Locate the cell with the specified text and output its (x, y) center coordinate. 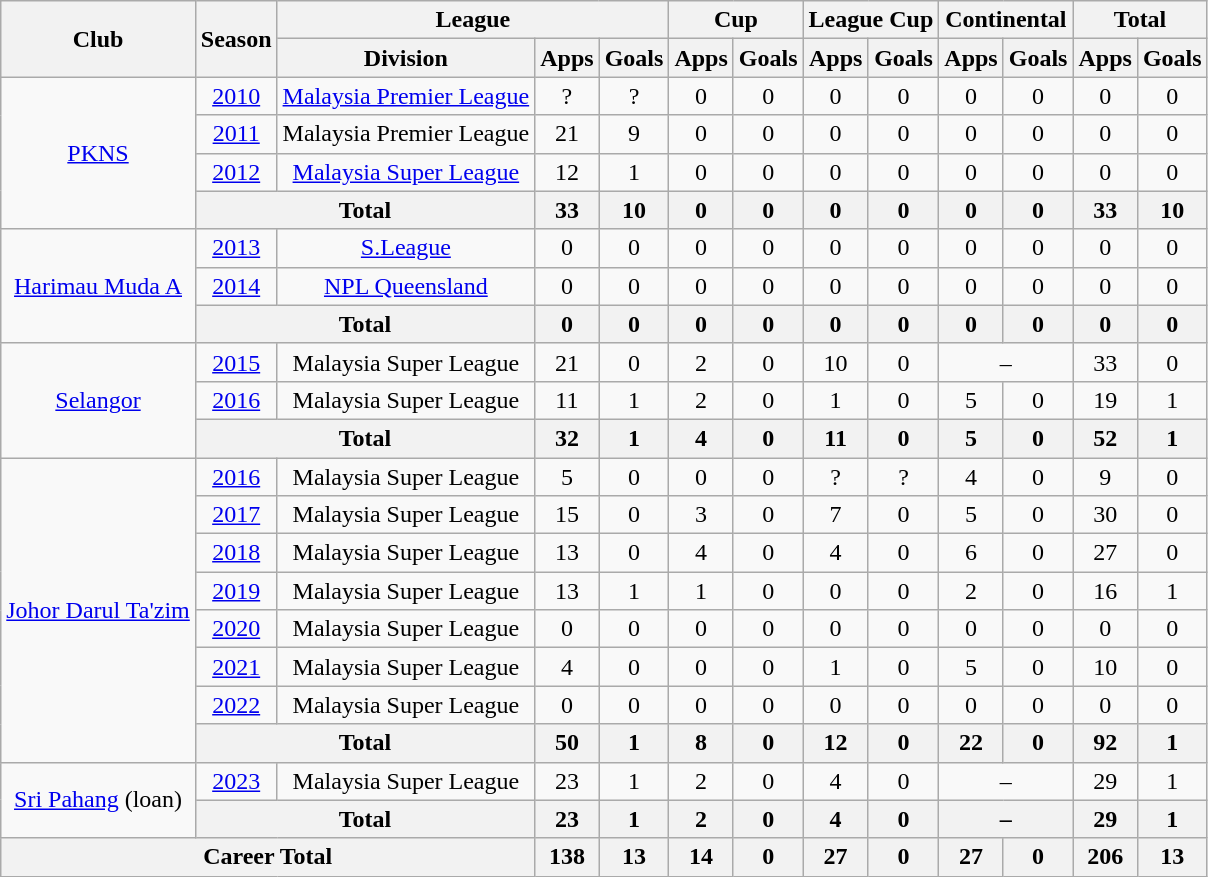
2021 (236, 667)
22 (971, 743)
League Cup (871, 20)
2017 (236, 515)
2010 (236, 96)
Division (406, 58)
2011 (236, 134)
16 (1105, 591)
14 (701, 857)
Selangor (98, 400)
Johor Darul Ta'zim (98, 610)
League (473, 20)
2015 (236, 362)
Cup (736, 20)
Sri Pahang (loan) (98, 800)
Harimau Muda A (98, 286)
2018 (236, 553)
206 (1105, 857)
15 (567, 515)
Continental (1006, 20)
2020 (236, 629)
Club (98, 39)
S.League (406, 248)
2022 (236, 705)
7 (836, 515)
8 (701, 743)
2013 (236, 248)
19 (1105, 400)
NPL Queensland (406, 286)
PKNS (98, 153)
2014 (236, 286)
2019 (236, 591)
138 (567, 857)
2023 (236, 781)
6 (971, 553)
2012 (236, 172)
30 (1105, 515)
92 (1105, 743)
Career Total (268, 857)
52 (1105, 438)
32 (567, 438)
3 (701, 515)
Season (236, 39)
50 (567, 743)
